Output the (X, Y) coordinate of the center of the cell containing the given text.  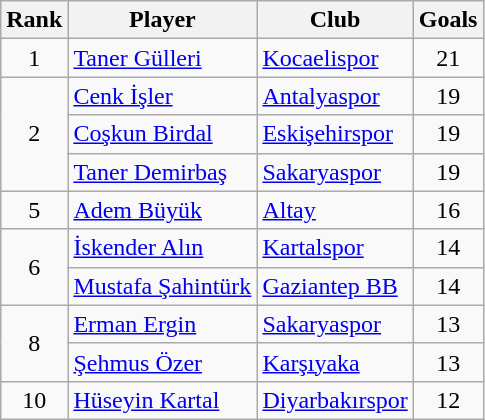
Player (162, 20)
Coşkun Birdal (162, 134)
1 (34, 58)
12 (448, 400)
Gaziantep BB (335, 286)
Goals (448, 20)
Mustafa Şahintürk (162, 286)
2 (34, 134)
Kocaelispor (335, 58)
16 (448, 210)
5 (34, 210)
Eskişehirspor (335, 134)
Antalyaspor (335, 96)
Club (335, 20)
Taner Gülleri (162, 58)
Diyarbakırspor (335, 400)
Şehmus Özer (162, 362)
Taner Demirbaş (162, 172)
Cenk İşler (162, 96)
İskender Alın (162, 248)
8 (34, 343)
6 (34, 267)
Altay (335, 210)
Kartalspor (335, 248)
10 (34, 400)
21 (448, 58)
Rank (34, 20)
Erman Ergin (162, 324)
Hüseyin Kartal (162, 400)
Adem Büyük (162, 210)
Karşıyaka (335, 362)
